Search for the cell housing the specified text and yield its (X, Y) center coordinate. 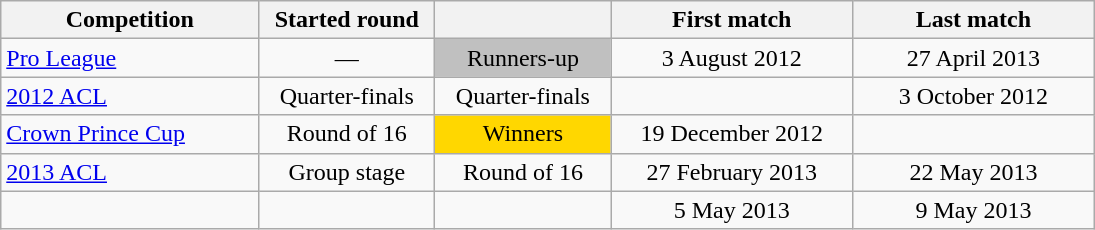
9 May 2013 (974, 210)
Competition (130, 20)
Last match (974, 20)
5 May 2013 (732, 210)
Crown Prince Cup (130, 134)
Pro League (130, 58)
Runners-up (523, 58)
3 October 2012 (974, 96)
3 August 2012 (732, 58)
First match (732, 20)
19 December 2012 (732, 134)
2012 ACL (130, 96)
27 February 2013 (732, 172)
27 April 2013 (974, 58)
— (347, 58)
Group stage (347, 172)
22 May 2013 (974, 172)
2013 ACL (130, 172)
Started round (347, 20)
Winners (523, 134)
